For the text-containing cell, return its midpoint in (X, Y) coordinate format. 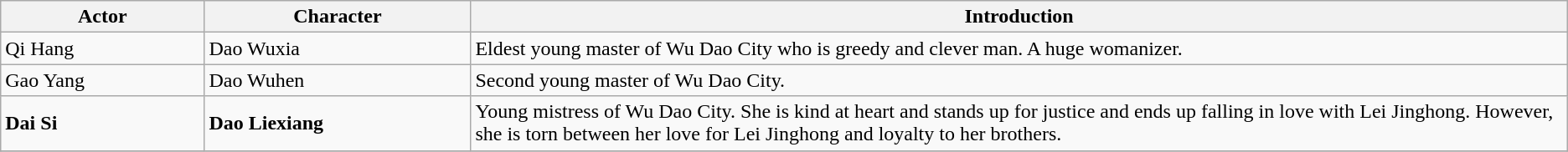
Character (338, 17)
Gao Yang (102, 80)
Introduction (1019, 17)
Dai Si (102, 124)
Dao Wuxia (338, 48)
Dao Liexiang (338, 124)
Eldest young master of Wu Dao City who is greedy and clever man. A huge womanizer. (1019, 48)
Dao Wuhen (338, 80)
Qi Hang (102, 48)
Second young master of Wu Dao City. (1019, 80)
Actor (102, 17)
